From the cell containing the given text, extract its center point as [X, Y] coordinate. 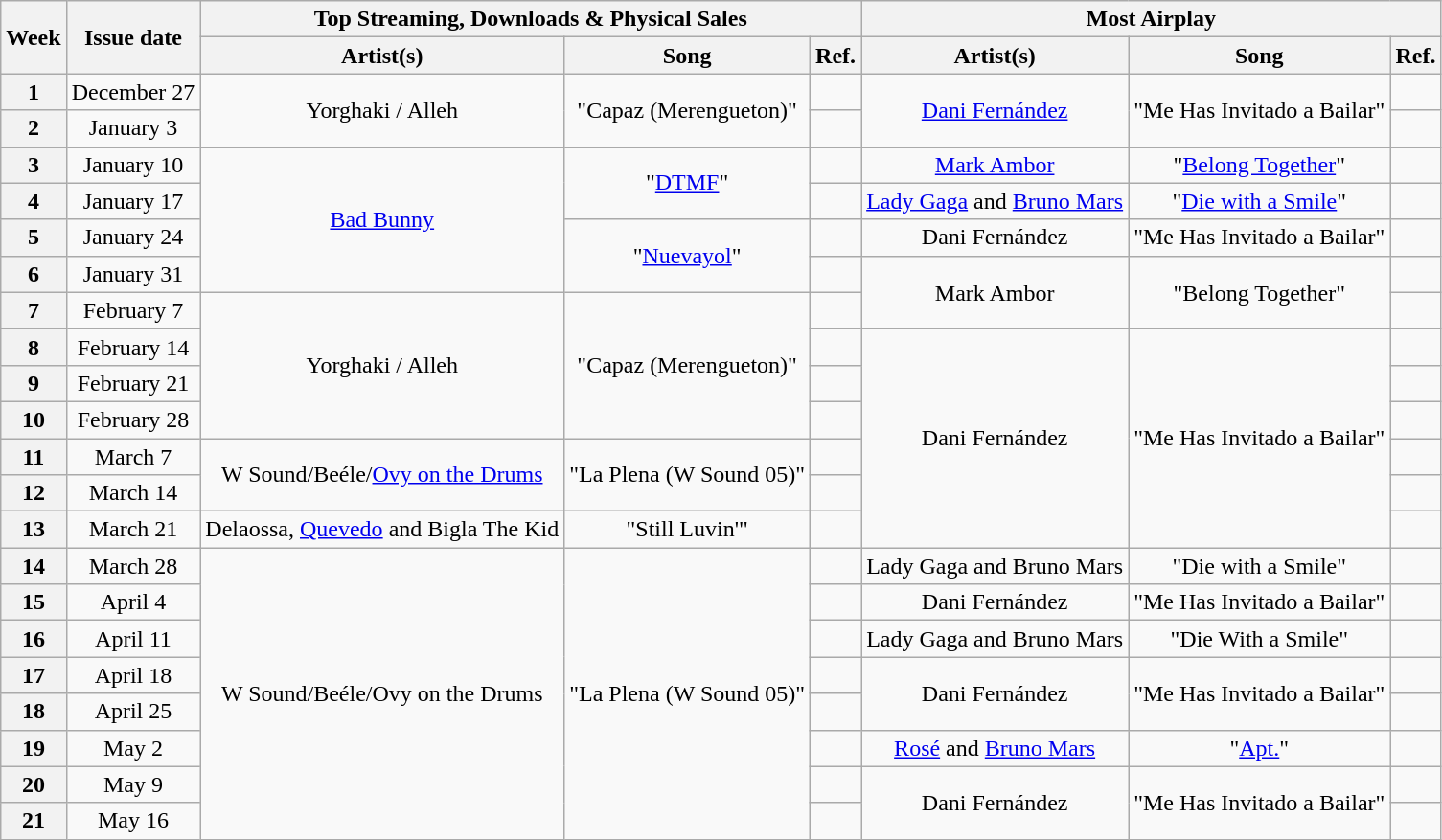
19 [34, 748]
February 7 [133, 310]
April 11 [133, 639]
14 [34, 566]
January 24 [133, 238]
February 21 [133, 383]
Bad Bunny [382, 219]
Week [34, 37]
17 [34, 675]
18 [34, 712]
16 [34, 639]
Delaossa, Quevedo and Bigla The Kid [382, 530]
2 [34, 128]
"Nuevayol" [688, 256]
4 [34, 201]
7 [34, 310]
March 14 [133, 493]
January 17 [133, 201]
"DTMF" [688, 183]
9 [34, 383]
March 28 [133, 566]
21 [34, 821]
"Die With a Smile" [1259, 639]
10 [34, 420]
April 18 [133, 675]
March 7 [133, 457]
Rosé and Bruno Mars [995, 748]
Most Airplay [1152, 19]
8 [34, 347]
Top Streaming, Downloads & Physical Sales [531, 19]
May 16 [133, 821]
February 14 [133, 347]
11 [34, 457]
May 9 [133, 784]
6 [34, 274]
January 3 [133, 128]
1 [34, 92]
Issue date [133, 37]
13 [34, 530]
April 4 [133, 602]
20 [34, 784]
January 31 [133, 274]
April 25 [133, 712]
May 2 [133, 748]
5 [34, 238]
"Still Luvin'" [688, 530]
12 [34, 493]
February 28 [133, 420]
December 27 [133, 92]
"Apt." [1259, 748]
3 [34, 165]
15 [34, 602]
January 10 [133, 165]
March 21 [133, 530]
